Return (x, y) of the center of cell containing provided text 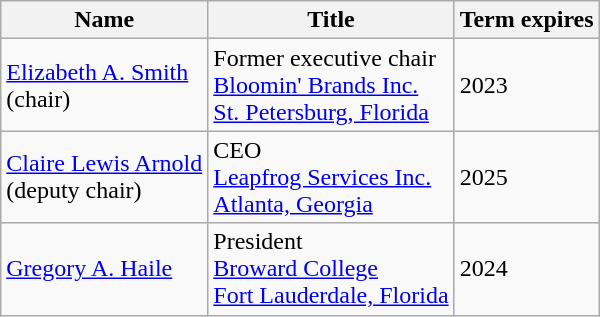
2025 (526, 177)
Former executive chairBloomin' Brands Inc.St. Petersburg, Florida (331, 85)
PresidentBroward CollegeFort Lauderdale, Florida (331, 269)
Term expires (526, 20)
Elizabeth A. Smith(chair) (104, 85)
CEOLeapfrog Services Inc.Atlanta, Georgia (331, 177)
2023 (526, 85)
2024 (526, 269)
Title (331, 20)
Name (104, 20)
Claire Lewis Arnold(deputy chair) (104, 177)
Gregory A. Haile (104, 269)
